Capture the cell that displays the provided text and extract its [X, Y] central coordinate. 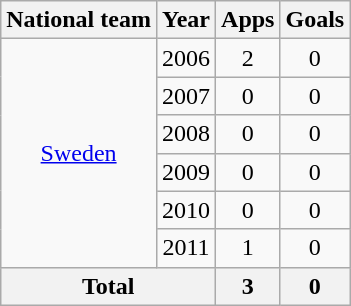
2007 [186, 96]
2 [248, 58]
Apps [248, 20]
2009 [186, 172]
National team [79, 20]
Total [108, 286]
Year [186, 20]
2011 [186, 248]
2006 [186, 58]
3 [248, 286]
Goals [315, 20]
2008 [186, 134]
Sweden [79, 153]
1 [248, 248]
2010 [186, 210]
